Capture the cell that displays the provided text and extract its (x, y) central coordinate. 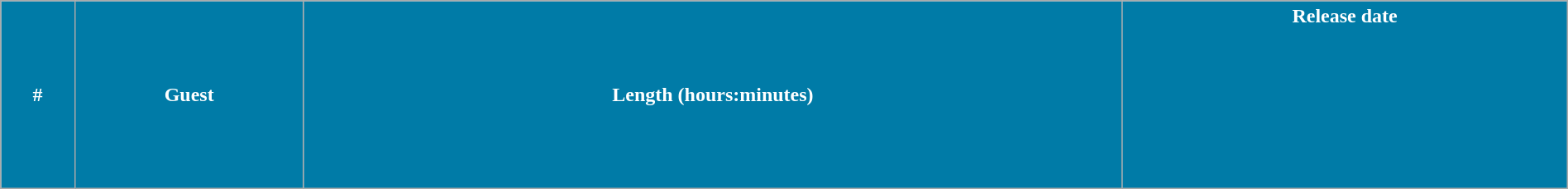
# (38, 94)
Release date (1345, 94)
Length (hours:minutes) (713, 94)
Guest (189, 94)
